Search for the cell housing the specified text and yield its [x, y] center coordinate. 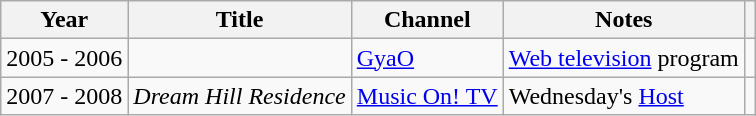
2007 - 2008 [64, 96]
Music On! TV [427, 96]
2005 - 2006 [64, 58]
GyaO [427, 58]
Dream Hill Residence [240, 96]
Title [240, 20]
Wednesday's Host [624, 96]
Year [64, 20]
Web television program [624, 58]
Channel [427, 20]
Notes [624, 20]
